From the cell containing the given text, extract its center point as [X, Y] coordinate. 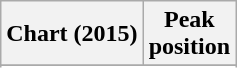
Peak position [189, 34]
Chart (2015) [72, 34]
